Find where the given text appears and provide that cell's center as [X, Y] coordinate. 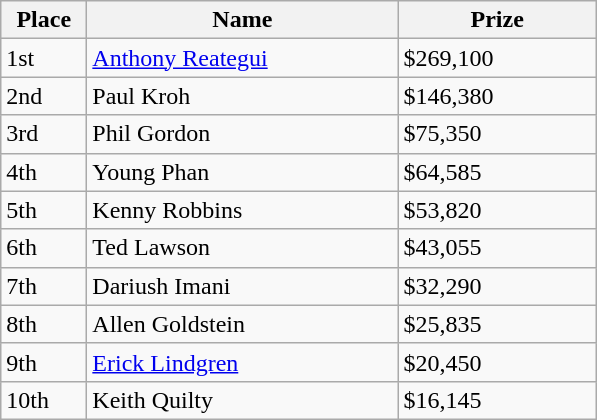
$32,290 [498, 286]
1st [44, 58]
Keith Quilty [242, 400]
$75,350 [498, 134]
7th [44, 286]
4th [44, 172]
$269,100 [498, 58]
2nd [44, 96]
9th [44, 362]
5th [44, 210]
$64,585 [498, 172]
$20,450 [498, 362]
$25,835 [498, 324]
$43,055 [498, 248]
Ted Lawson [242, 248]
8th [44, 324]
6th [44, 248]
Dariush Imani [242, 286]
Anthony Reategui [242, 58]
10th [44, 400]
Place [44, 20]
Name [242, 20]
Paul Kroh [242, 96]
$146,380 [498, 96]
Phil Gordon [242, 134]
$16,145 [498, 400]
$53,820 [498, 210]
Prize [498, 20]
Kenny Robbins [242, 210]
Allen Goldstein [242, 324]
Erick Lindgren [242, 362]
Young Phan [242, 172]
3rd [44, 134]
